Output the [x, y] coordinate of the center of the cell containing the given text.  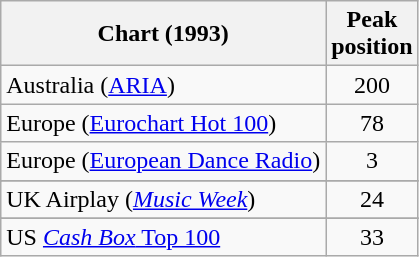
24 [372, 199]
US Cash Box Top 100 [164, 237]
Europe (Eurochart Hot 100) [164, 123]
78 [372, 123]
200 [372, 85]
Europe (European Dance Radio) [164, 161]
Australia (ARIA) [164, 85]
Peakposition [372, 34]
3 [372, 161]
UK Airplay (Music Week) [164, 199]
33 [372, 237]
Chart (1993) [164, 34]
